Return the [X, Y] coordinate for the center point of the cell that contains the specified text.  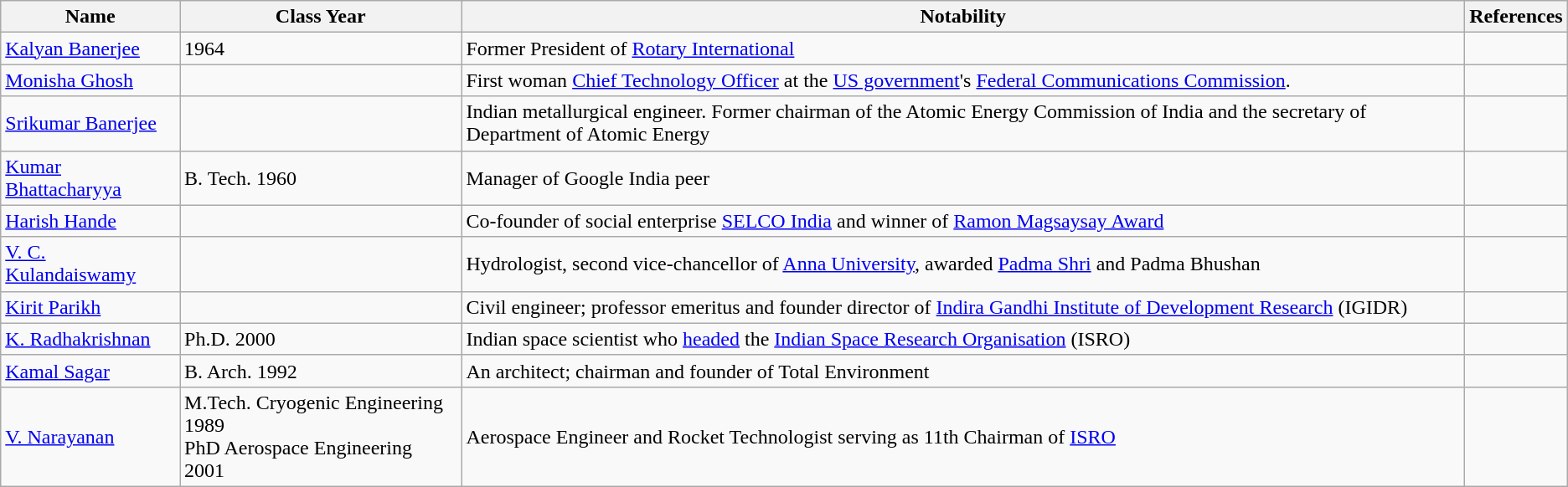
An architect; chairman and founder of Total Environment [963, 371]
Former President of Rotary International [963, 49]
1964 [321, 49]
Srikumar Banerjee [90, 124]
Kirit Parikh [90, 307]
K. Radhakrishnan [90, 339]
Kamal Sagar [90, 371]
Hydrologist, second vice-chancellor of Anna University, awarded Padma Shri and Padma Bhushan [963, 264]
References [1516, 17]
B. Arch. 1992 [321, 371]
Name [90, 17]
Class Year [321, 17]
Manager of Google India peer [963, 177]
Kumar Bhattacharyya [90, 177]
Kalyan Banerjee [90, 49]
V. Narayanan [90, 437]
Notability [963, 17]
Harish Hande [90, 221]
Civil engineer; professor emeritus and founder director of Indira Gandhi Institute of Development Research (IGIDR) [963, 307]
Indian space scientist who headed the Indian Space Research Organisation (ISRO) [963, 339]
First woman Chief Technology Officer at the US government's Federal Communications Commission. [963, 80]
Ph.D. 2000 [321, 339]
B. Tech. 1960 [321, 177]
V. C. Kulandaiswamy [90, 264]
Indian metallurgical engineer. Former chairman of the Atomic Energy Commission of India and the secretary of Department of Atomic Energy [963, 124]
Monisha Ghosh [90, 80]
Co-founder of social enterprise SELCO India and winner of Ramon Magsaysay Award [963, 221]
Aerospace Engineer and Rocket Technologist serving as 11th Chairman of ISRO [963, 437]
M.Tech. Cryogenic Engineering 1989PhD Aerospace Engineering 2001 [321, 437]
